Capture the cell that displays the provided text and extract its (X, Y) central coordinate. 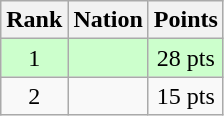
2 (34, 96)
Points (186, 20)
1 (34, 58)
28 pts (186, 58)
Rank (34, 20)
15 pts (186, 96)
Nation (108, 20)
